Scan for the cell matching the given text and deliver its [X, Y] coordinate at center. 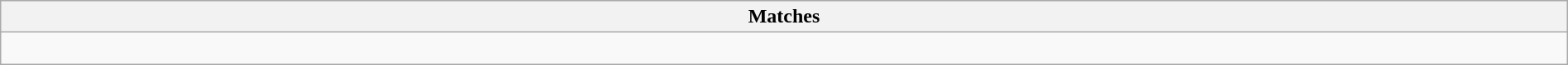
Matches [784, 17]
